From the cell containing the given text, extract its center point as (x, y) coordinate. 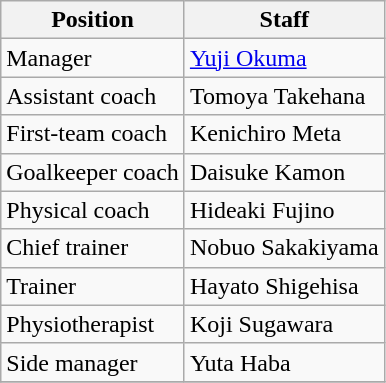
Physical coach (93, 210)
Staff (284, 20)
Assistant coach (93, 96)
Chief trainer (93, 248)
Hayato Shigehisa (284, 286)
Kenichiro Meta (284, 134)
Manager (93, 58)
Yuji Okuma (284, 58)
Hideaki Fujino (284, 210)
Tomoya Takehana (284, 96)
First-team coach (93, 134)
Trainer (93, 286)
Daisuke Kamon (284, 172)
Goalkeeper coach (93, 172)
Koji Sugawara (284, 324)
Nobuo Sakakiyama (284, 248)
Physiotherapist (93, 324)
Position (93, 20)
Yuta Haba (284, 362)
Side manager (93, 362)
